Provide the [x, y] coordinate of the cell's center where the given text is located.  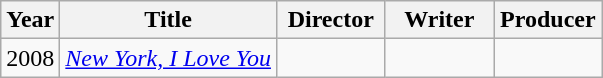
Year [30, 20]
Writer [440, 20]
New York, I Love You [168, 58]
Producer [548, 20]
2008 [30, 58]
Director [330, 20]
Title [168, 20]
